Detect which cell encompasses the target text, then output its (x, y) center coordinate. 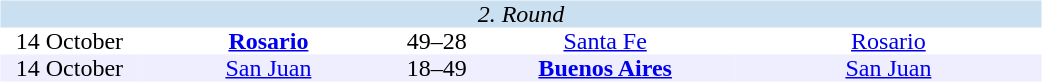
2. Round (520, 14)
18–49 (438, 68)
49–28 (438, 42)
Buenos Aires (605, 68)
Santa Fe (605, 42)
